Return [x, y] of the center of cell containing provided text 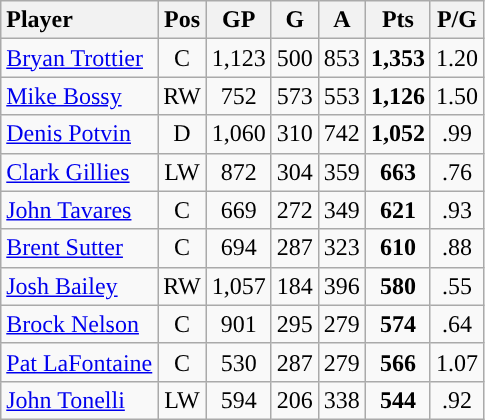
621 [398, 210]
594 [238, 400]
D [182, 134]
John Tonelli [80, 400]
Josh Bailey [80, 286]
901 [238, 324]
.64 [456, 324]
Pts [398, 20]
.76 [456, 172]
573 [294, 96]
1,057 [238, 286]
1,052 [398, 134]
853 [342, 58]
304 [294, 172]
Brent Sutter [80, 248]
500 [294, 58]
G [294, 20]
206 [294, 400]
Brock Nelson [80, 324]
338 [342, 400]
A [342, 20]
310 [294, 134]
396 [342, 286]
663 [398, 172]
742 [342, 134]
Bryan Trottier [80, 58]
349 [342, 210]
323 [342, 248]
Clark Gillies [80, 172]
.92 [456, 400]
.88 [456, 248]
872 [238, 172]
1.50 [456, 96]
544 [398, 400]
295 [294, 324]
530 [238, 362]
1.07 [456, 362]
553 [342, 96]
566 [398, 362]
1.20 [456, 58]
694 [238, 248]
752 [238, 96]
610 [398, 248]
272 [294, 210]
Mike Bossy [80, 96]
1,123 [238, 58]
Pat LaFontaine [80, 362]
184 [294, 286]
359 [342, 172]
574 [398, 324]
.99 [456, 134]
GP [238, 20]
P/G [456, 20]
Denis Potvin [80, 134]
669 [238, 210]
1,060 [238, 134]
1,126 [398, 96]
580 [398, 286]
John Tavares [80, 210]
Pos [182, 20]
.93 [456, 210]
Player [80, 20]
.55 [456, 286]
1,353 [398, 58]
